Search for the cell housing the specified text and yield its [X, Y] center coordinate. 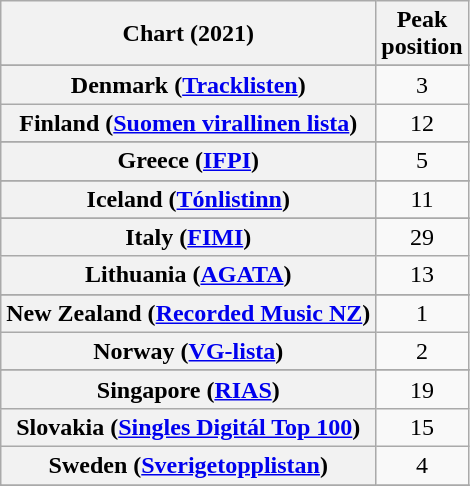
Norway (VG-lista) [188, 351]
4 [422, 465]
Finland (Suomen virallinen lista) [188, 123]
Singapore (RIAS) [188, 389]
Lithuania (AGATA) [188, 275]
11 [422, 199]
Slovakia (Singles Digitál Top 100) [188, 427]
Peakposition [422, 34]
Denmark (Tracklisten) [188, 85]
12 [422, 123]
5 [422, 161]
Chart (2021) [188, 34]
New Zealand (Recorded Music NZ) [188, 313]
Greece (IFPI) [188, 161]
29 [422, 237]
Sweden (Sverigetopplistan) [188, 465]
Italy (FIMI) [188, 237]
3 [422, 85]
1 [422, 313]
13 [422, 275]
19 [422, 389]
2 [422, 351]
15 [422, 427]
Iceland (Tónlistinn) [188, 199]
